Identify which cell holds the provided text, then report its (x, y) central coordinate. 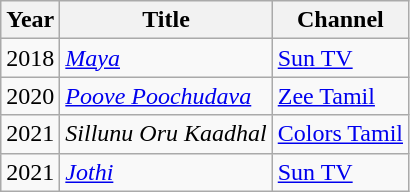
Colors Tamil (340, 134)
Title (166, 20)
Poove Poochudava (166, 96)
Jothi (166, 172)
Zee Tamil (340, 96)
2020 (30, 96)
Maya (166, 58)
Channel (340, 20)
Year (30, 20)
Sillunu Oru Kaadhal (166, 134)
2018 (30, 58)
